Capture the cell that displays the provided text and extract its [x, y] central coordinate. 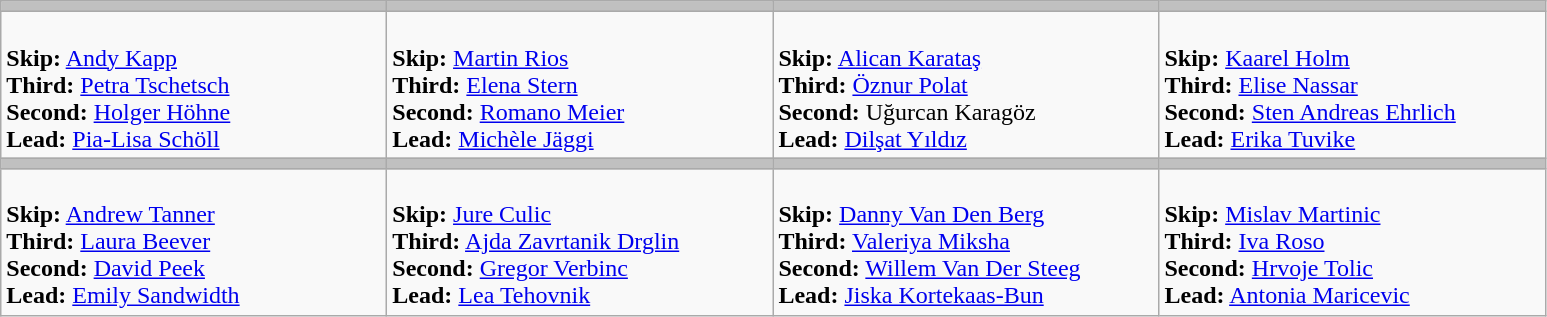
Skip: Jure Culic Third: Ajda Zavrtanik Drglin Second: Gregor Verbinc Lead: Lea Tehovnik [580, 242]
Skip: Andrew Tanner Third: Laura Beever Second: David Peek Lead: Emily Sandwidth [194, 242]
Skip: Danny Van Den Berg Third: Valeriya Miksha Second: Willem Van Der Steeg Lead: Jiska Kortekaas-Bun [966, 242]
Skip: Mislav Martinic Third: Iva Roso Second: Hrvoje Tolic Lead: Antonia Maricevic [1352, 242]
Skip: Kaarel Holm Third: Elise Nassar Second: Sten Andreas Ehrlich Lead: Erika Tuvike [1352, 85]
Skip: Alican Karataş Third: Öznur Polat Second: Uğurcan Karagöz Lead: Dilşat Yıldız [966, 85]
Skip: Martin Rios Third: Elena Stern Second: Romano Meier Lead: Michèle Jäggi [580, 85]
Skip: Andy Kapp Third: Petra Tschetsch Second: Holger Höhne Lead: Pia-Lisa Schöll [194, 85]
